Locate the cell with the specified text and output its [x, y] center coordinate. 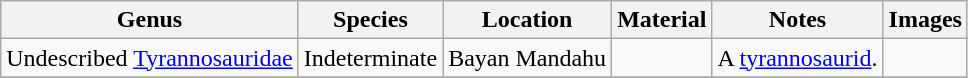
A tyrannosaurid. [798, 58]
Material [662, 20]
Images [925, 20]
Bayan Mandahu [528, 58]
Species [370, 20]
Undescribed Tyrannosauridae [150, 58]
Genus [150, 20]
Notes [798, 20]
Indeterminate [370, 58]
Location [528, 20]
